Determine the (X, Y) coordinate at the center of the cell enclosing the given text.  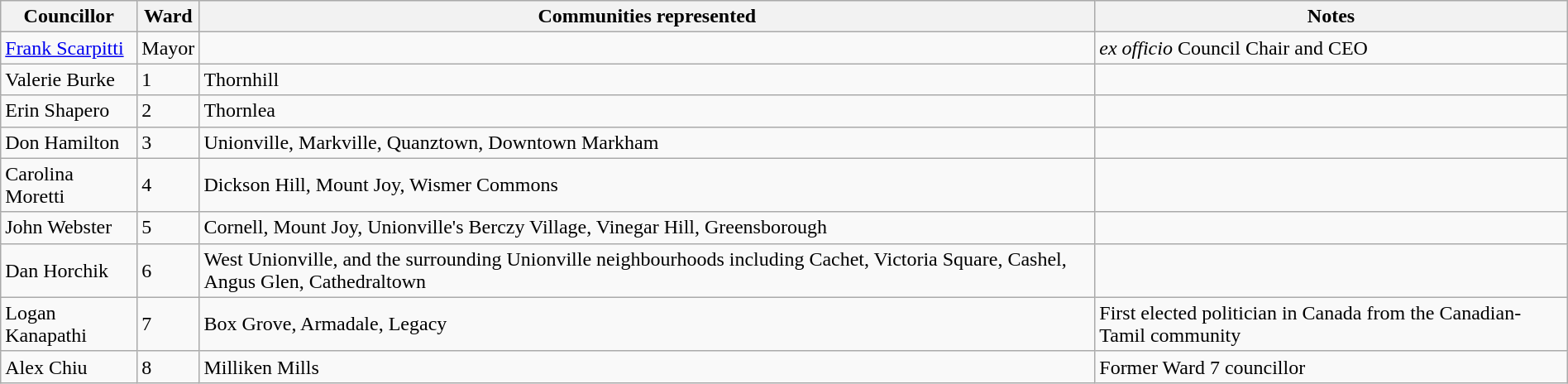
Mayor (169, 48)
5 (169, 228)
Thornlea (647, 111)
2 (169, 111)
7 (169, 324)
Unionville, Markville, Quanztown, Downtown Markham (647, 142)
Former Ward 7 councillor (1331, 367)
ex officio Council Chair and CEO (1331, 48)
Dan Horchik (69, 270)
Thornhill (647, 79)
3 (169, 142)
Erin Shapero (69, 111)
Councillor (69, 17)
Don Hamilton (69, 142)
6 (169, 270)
Logan Kanapathi (69, 324)
Valerie Burke (69, 79)
Communities represented (647, 17)
Notes (1331, 17)
Cornell, Mount Joy, Unionville's Berczy Village, Vinegar Hill, Greensborough (647, 228)
West Unionville, and the surrounding Unionville neighbourhoods including Cachet, Victoria Square, Cashel, Angus Glen, Cathedraltown (647, 270)
Frank Scarpitti (69, 48)
8 (169, 367)
1 (169, 79)
4 (169, 185)
Milliken Mills (647, 367)
Alex Chiu (69, 367)
Carolina Moretti (69, 185)
First elected politician in Canada from the Canadian-Tamil community (1331, 324)
Dickson Hill, Mount Joy, Wismer Commons (647, 185)
Ward (169, 17)
John Webster (69, 228)
Box Grove, Armadale, Legacy (647, 324)
